From the cell containing the given text, extract its center point as (x, y) coordinate. 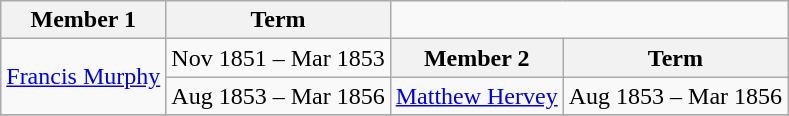
Matthew Hervey (476, 96)
Member 2 (476, 58)
Nov 1851 – Mar 1853 (278, 58)
Francis Murphy (84, 77)
Member 1 (84, 20)
